Detect which cell encompasses the target text, then output its [x, y] center coordinate. 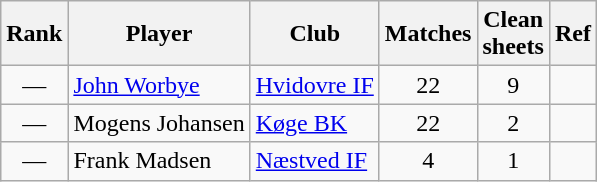
Club [314, 34]
Rank [34, 34]
2 [513, 123]
Matches [428, 34]
Køge BK [314, 123]
Næstved IF [314, 161]
Frank Madsen [159, 161]
1 [513, 161]
John Worbye [159, 85]
Cleansheets [513, 34]
Ref [572, 34]
9 [513, 85]
Player [159, 34]
Mogens Johansen [159, 123]
4 [428, 161]
Hvidovre IF [314, 85]
